Output the [X, Y] coordinate of the center of the cell containing the given text.  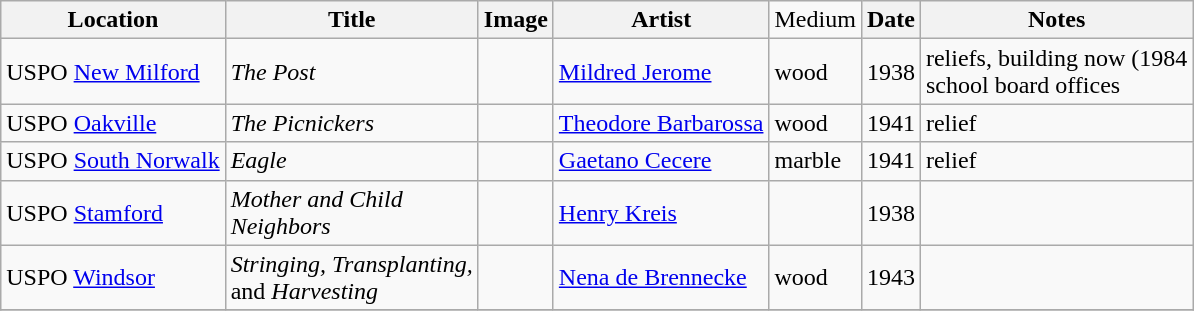
1943 [890, 278]
Medium [815, 20]
USPO Windsor [113, 278]
Theodore Barbarossa [661, 123]
Nena de Brennecke [661, 278]
USPO Oakville [113, 123]
USPO South Norwalk [113, 161]
marble [815, 161]
USPO New Milford [113, 72]
Eagle [352, 161]
Artist [661, 20]
Image [516, 20]
USPO Stamford [113, 212]
Henry Kreis [661, 212]
reliefs, building now (1984school board offices [1056, 72]
Location [113, 20]
The Picnickers [352, 123]
Gaetano Cecere [661, 161]
Title [352, 20]
Mildred Jerome [661, 72]
Mother and ChildNeighbors [352, 212]
The Post [352, 72]
Notes [1056, 20]
Date [890, 20]
Stringing, Transplanting,and Harvesting [352, 278]
